Scan for the cell matching the given text and deliver its (x, y) coordinate at center. 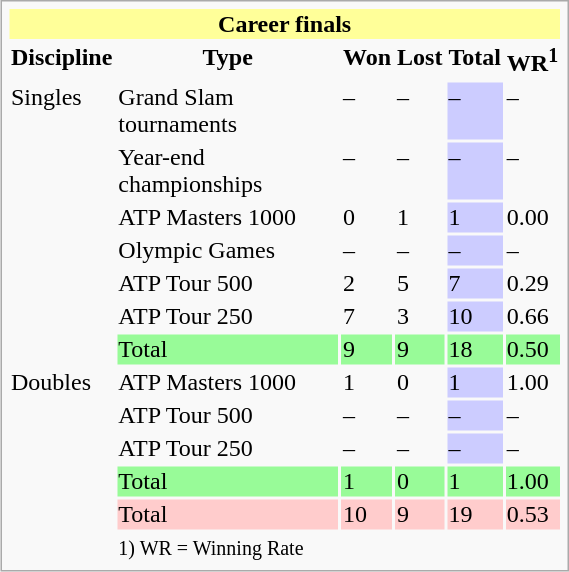
Doubles (62, 464)
1) WR = Winning Rate (338, 547)
19 (474, 514)
Lost (420, 60)
Grand Slam tournaments (228, 110)
WR1 (532, 60)
Career finals (285, 24)
0.29 (532, 283)
Won (368, 60)
0.66 (532, 316)
2 (368, 283)
0.50 (532, 349)
Olympic Games (228, 250)
Type (228, 60)
18 (474, 349)
Discipline (62, 60)
Singles (62, 223)
Year-end championships (228, 170)
0.53 (532, 514)
0.00 (532, 217)
5 (420, 283)
3 (420, 316)
